Search for the cell housing the specified text and yield its (X, Y) center coordinate. 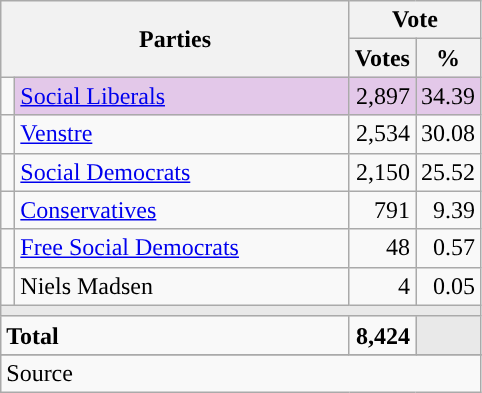
Niels Madsen (182, 286)
Source (241, 373)
Social Liberals (182, 96)
791 (382, 210)
Venstre (182, 134)
Parties (176, 39)
30.08 (448, 134)
Votes (382, 58)
Conservatives (182, 210)
0.05 (448, 286)
34.39 (448, 96)
Total (176, 335)
2,150 (382, 172)
2,897 (382, 96)
9.39 (448, 210)
25.52 (448, 172)
Vote (414, 20)
Social Democrats (182, 172)
48 (382, 248)
4 (382, 286)
2,534 (382, 134)
Free Social Democrats (182, 248)
0.57 (448, 248)
% (448, 58)
8,424 (382, 335)
